Output the (X, Y) coordinate of the center of the cell containing the given text.  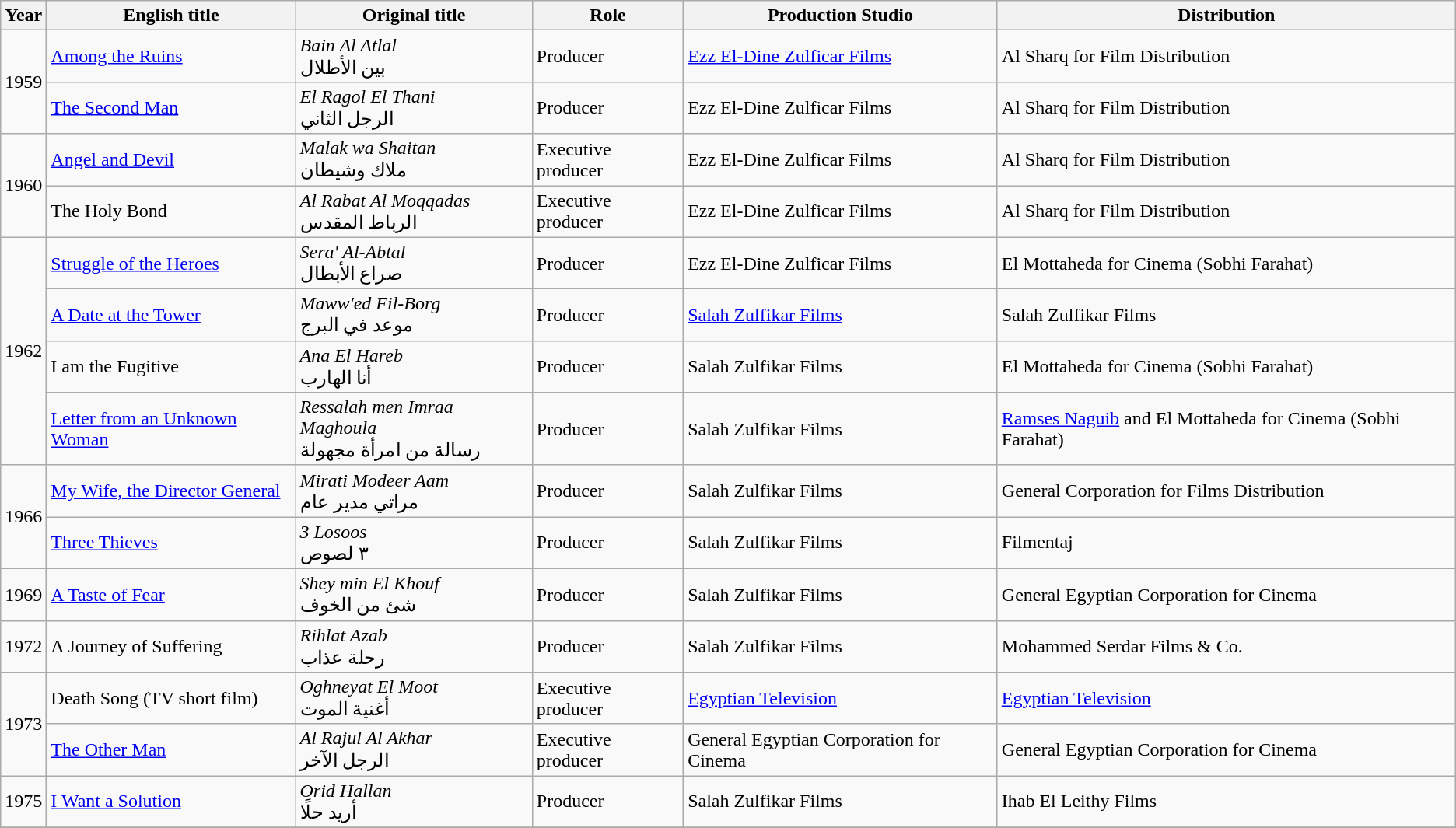
El Ragol El Thaniالرجل الثاني (414, 107)
Ramses Naguib and El Mottaheda for Cinema (Sobhi Farahat) (1226, 429)
1975 (23, 802)
I Want a Solution (171, 802)
The Holy Bond (171, 211)
Shey min El Khoufشئ من الخوف (414, 594)
Al Rajul Al Akharالرجل الآخر (414, 749)
1969 (23, 594)
Filmentaj (1226, 543)
Role (607, 16)
My Wife, the Director General (171, 491)
Ihab El Leithy Films (1226, 802)
A Taste of Fear (171, 594)
Ana El Harebأنا الهارب (414, 367)
Three Thieves (171, 543)
Among the Ruins (171, 56)
1972 (23, 647)
Oghneyat El Mootأغنية الموت (414, 698)
Maww'ed Fil-Borgموعد في البرج (414, 316)
Letter from an Unknown Woman (171, 429)
Original title (414, 16)
1973 (23, 725)
1960 (23, 185)
Sera' Al-Abtalصراع الأبطال (414, 263)
The Other Man (171, 749)
Ressalah men Imraa Maghoulaرسالة من امرأة مجهولة (414, 429)
Distribution (1226, 16)
A Date at the Tower (171, 316)
Rihlat Azabرحلة عذاب (414, 647)
A Journey of Suffering (171, 647)
Orid Hallanأريد حلًا (414, 802)
Al Rabat Al Moqqadasالرباط المقدس (414, 211)
Year (23, 16)
The Second Man (171, 107)
Mirati Modeer Aamمراتي مدير عام (414, 491)
English title (171, 16)
Struggle of the Heroes (171, 263)
Mohammed Serdar Films & Co. (1226, 647)
Malak wa Shaitanملاك وشيطان (414, 160)
General Corporation for Films Distribution (1226, 491)
1962 (23, 351)
Angel and Devil (171, 160)
3 Losoos٣ لصوص (414, 543)
I am the Fugitive (171, 367)
Death Song (TV short film) (171, 698)
Production Studio (841, 16)
1959 (23, 82)
Bain Al Atlalبين الأطلال (414, 56)
1966 (23, 516)
